Output the [X, Y] coordinate of the center of the cell containing the given text.  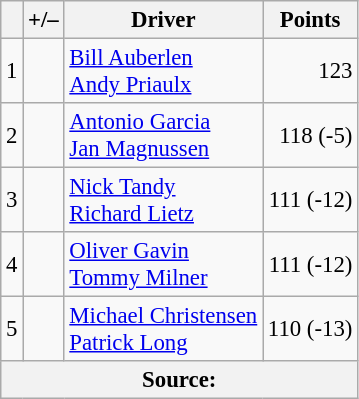
Michael Christensen Patrick Long [164, 330]
Driver [164, 20]
3 [12, 200]
Bill Auberlen Andy Priaulx [164, 72]
5 [12, 330]
Oliver Gavin Tommy Milner [164, 264]
1 [12, 72]
Antonio Garcia Jan Magnussen [164, 136]
110 (-13) [310, 330]
2 [12, 136]
+/– [44, 20]
Points [310, 20]
123 [310, 72]
118 (-5) [310, 136]
Nick Tandy Richard Lietz [164, 200]
4 [12, 264]
